Search for the cell housing the specified text and yield its [X, Y] center coordinate. 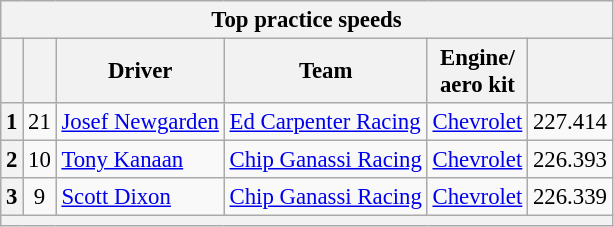
Josef Newgarden [140, 122]
227.414 [570, 122]
226.393 [570, 160]
Ed Carpenter Racing [326, 122]
1 [12, 122]
226.339 [570, 197]
3 [12, 197]
Driver [140, 72]
Scott Dixon [140, 197]
9 [40, 197]
21 [40, 122]
Top practice speeds [306, 20]
10 [40, 160]
Tony Kanaan [140, 160]
Engine/aero kit [477, 72]
2 [12, 160]
Team [326, 72]
